Detect which cell encompasses the target text, then output its [X, Y] center coordinate. 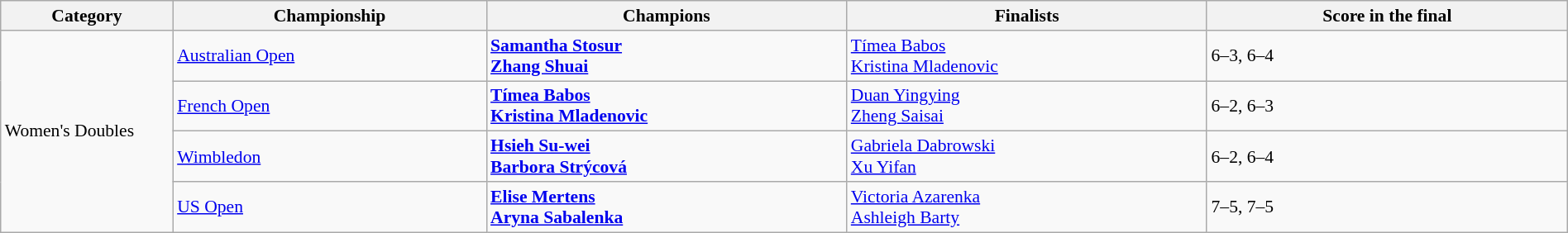
French Open [329, 106]
Hsieh Su-wei Barbora Strýcová [667, 157]
Wimbledon [329, 157]
Champions [667, 16]
Samantha Stosur Zhang Shuai [667, 56]
Finalists [1027, 16]
US Open [329, 207]
6–3, 6–4 [1387, 56]
Australian Open [329, 56]
6–2, 6–4 [1387, 157]
Championship [329, 16]
Women's Doubles [87, 131]
Score in the final [1387, 16]
Elise Mertens Aryna Sabalenka [667, 207]
Category [87, 16]
7–5, 7–5 [1387, 207]
6–2, 6–3 [1387, 106]
Victoria Azarenka Ashleigh Barty [1027, 207]
Gabriela Dabrowski Xu Yifan [1027, 157]
Duan Yingying Zheng Saisai [1027, 106]
